Capture the cell that displays the provided text and extract its [x, y] central coordinate. 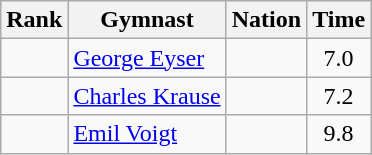
7.2 [339, 96]
Time [339, 20]
Rank [34, 20]
Emil Voigt [147, 134]
George Eyser [147, 58]
Charles Krause [147, 96]
Gymnast [147, 20]
7.0 [339, 58]
9.8 [339, 134]
Nation [266, 20]
